Extract the (x, y) coordinate from the center of the cell holding the provided text.  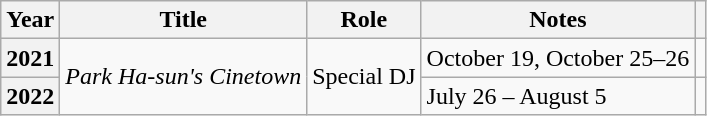
Notes (558, 20)
Park Ha-sun's Cinetown (184, 77)
Title (184, 20)
2022 (30, 96)
July 26 – August 5 (558, 96)
October 19, October 25–26 (558, 58)
Special DJ (364, 77)
Year (30, 20)
2021 (30, 58)
Role (364, 20)
